Scan for the cell matching the given text and deliver its [X, Y] coordinate at center. 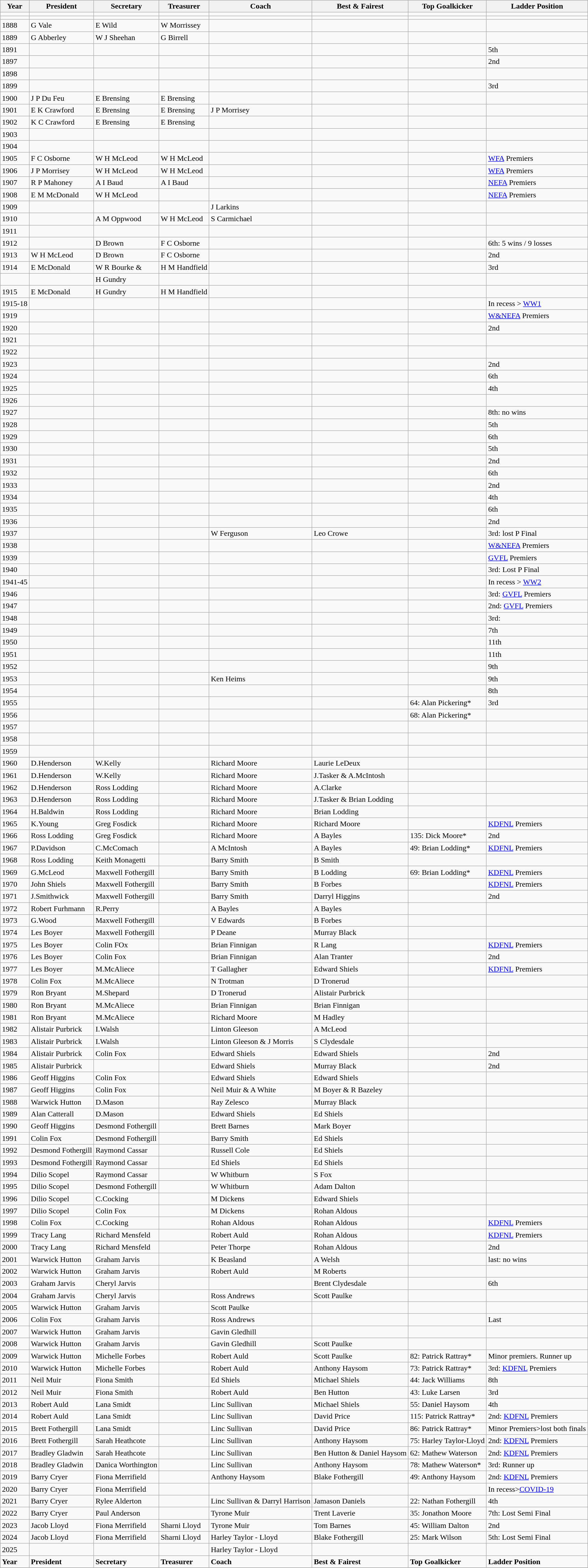
John Shiels [62, 884]
1922 [15, 352]
S Clydesdale [360, 1041]
1940 [15, 570]
1962 [15, 787]
Linton Gleeson & J Morris [260, 1041]
1983 [15, 1041]
1925 [15, 388]
1954 [15, 691]
1928 [15, 425]
69: Brian Lodding* [447, 872]
1980 [15, 1005]
G Vale [62, 25]
In recess > WW2 [537, 582]
7th [537, 630]
M Boyer & R Bazeley [360, 1090]
1921 [15, 340]
1997 [15, 1211]
1946 [15, 594]
1984 [15, 1053]
Paul Anderson [126, 1513]
2013 [15, 1404]
1934 [15, 497]
75: Harley Taylor-Lloyd [447, 1441]
1950 [15, 642]
Alan Tranter [360, 957]
2004 [15, 1296]
K Beasland [260, 1259]
2012 [15, 1392]
1970 [15, 884]
82: Patrick Rattray* [447, 1356]
1926 [15, 400]
Brent Clydesdale [360, 1283]
S Fox [360, 1175]
1910 [15, 219]
E Wild [126, 25]
1935 [15, 509]
1948 [15, 618]
2014 [15, 1416]
49: Anthony Haysom [447, 1477]
Ben Hutton & Daniel Haysom [360, 1453]
135: Dick Moore* [447, 836]
1949 [15, 630]
1927 [15, 412]
G Abberley [62, 37]
1904 [15, 147]
2022 [15, 1513]
A McIntosh [260, 848]
1961 [15, 775]
1999 [15, 1235]
2005 [15, 1308]
1914 [15, 267]
1989 [15, 1114]
1969 [15, 872]
1891 [15, 50]
1992 [15, 1150]
1898 [15, 74]
1937 [15, 534]
1930 [15, 449]
Linton Gleeson [260, 1029]
B Smith [360, 860]
Alan Catterall [62, 1114]
1929 [15, 437]
1889 [15, 37]
Last [537, 1320]
3rd: Lost P Final [537, 570]
E M McDonald [62, 195]
1909 [15, 207]
Ken Heims [260, 678]
Danica Worthington [126, 1465]
Brian Lodding [360, 812]
1941-45 [15, 582]
1974 [15, 933]
1971 [15, 896]
1976 [15, 957]
64: Alan Pickering* [447, 703]
1953 [15, 678]
1908 [15, 195]
1967 [15, 848]
2015 [15, 1428]
2006 [15, 1320]
1919 [15, 316]
1902 [15, 122]
Darryl Higgins [360, 896]
1981 [15, 1017]
1979 [15, 993]
1951 [15, 654]
1955 [15, 703]
V Edwards [260, 921]
G.Wood [62, 921]
1959 [15, 751]
3rd: lost P Final [537, 534]
1975 [15, 945]
1939 [15, 558]
2011 [15, 1380]
Trent Laverie [360, 1513]
6th: 5 wins / 9 losses [537, 243]
A.Clarke [360, 787]
Minor Premiers>lost both finals [537, 1428]
1982 [15, 1029]
1888 [15, 25]
W Morrissey [184, 25]
2021 [15, 1501]
K C Crawford [62, 122]
R.Perry [126, 909]
1993 [15, 1162]
1952 [15, 666]
C.McComach [126, 848]
2nd: GVFL Premiers [537, 606]
GVFL Premiers [537, 558]
35: Jonathon Moore [447, 1513]
2002 [15, 1271]
G Birrell [184, 37]
Rylee Alderton [126, 1501]
Ray Zelesco [260, 1102]
2016 [15, 1441]
P Deane [260, 933]
1915-18 [15, 303]
1906 [15, 171]
2020 [15, 1489]
R Lang [360, 945]
Leo Crowe [360, 534]
7th: Lost Semi Final [537, 1513]
W R Bourke & [126, 267]
1986 [15, 1078]
P.Davidson [62, 848]
45: William Dalton [447, 1525]
44: Jack Williams [447, 1380]
1911 [15, 231]
J Larkins [260, 207]
2025 [15, 1550]
1960 [15, 763]
Jamason Daniels [360, 1501]
T Gallagher [260, 969]
5th: Lost Semi Final [537, 1537]
Brett Barnes [260, 1126]
3rd: [537, 618]
1913 [15, 255]
M Roberts [360, 1271]
1964 [15, 812]
In recess>COVID-19 [537, 1489]
43: Luke Larsen [447, 1392]
1903 [15, 134]
1966 [15, 836]
Russell Cole [260, 1150]
1947 [15, 606]
1963 [15, 800]
2008 [15, 1344]
Linc Sullivan & Darryl Harrison [260, 1501]
M.Shepard [126, 993]
86: Patrick Rattray* [447, 1428]
J.Tasker & A.McIntosh [360, 775]
8th: no wins [537, 412]
A M Oppwood [126, 219]
Robert Furhmann [62, 909]
J P Du Feu [62, 98]
1897 [15, 62]
22: Nathan Fothergill [447, 1501]
1977 [15, 969]
Neil Muir & A White [260, 1090]
S Carmichael [260, 219]
N Trotman [260, 981]
1988 [15, 1102]
1931 [15, 461]
Mark Boyer [360, 1126]
115: Patrick Rattray* [447, 1416]
Peter Thorpe [260, 1247]
1932 [15, 473]
2019 [15, 1477]
1920 [15, 328]
1907 [15, 183]
1985 [15, 1066]
Minor premiers. Runner up [537, 1356]
1973 [15, 921]
2017 [15, 1453]
W Ferguson [260, 534]
2009 [15, 1356]
Laurie LeDeux [360, 763]
1978 [15, 981]
1938 [15, 546]
H.Baldwin [62, 812]
1958 [15, 739]
R P Mahoney [62, 183]
2024 [15, 1537]
2001 [15, 1259]
1990 [15, 1126]
55: Daniel Haysom [447, 1404]
1987 [15, 1090]
1899 [15, 86]
3rd: KDFNL Premiers [537, 1368]
1912 [15, 243]
K.Young [62, 824]
1991 [15, 1138]
In recess > WW1 [537, 303]
1901 [15, 110]
Tom Barnes [360, 1525]
2003 [15, 1283]
1923 [15, 364]
M Hadley [360, 1017]
W J Sheehan [126, 37]
G.McLeod [62, 872]
3rd: Runner up [537, 1465]
2023 [15, 1525]
Adam Dalton [360, 1187]
1915 [15, 291]
1924 [15, 376]
1994 [15, 1175]
E K Crawford [62, 110]
1957 [15, 727]
J.Smithwick [62, 896]
Keith Monagetti [126, 860]
J.Tasker & Brian Lodding [360, 800]
last: no wins [537, 1259]
3rd: GVFL Premiers [537, 594]
1936 [15, 522]
1933 [15, 485]
2010 [15, 1368]
62: Mathew Waterson [447, 1453]
1965 [15, 824]
1998 [15, 1223]
78: Mathew Waterson* [447, 1465]
2000 [15, 1247]
1996 [15, 1199]
73: Patrick Rattray* [447, 1368]
Ben Hutton [360, 1392]
Colin FOx [126, 945]
1956 [15, 715]
49: Brian Lodding* [447, 848]
2007 [15, 1332]
B Lodding [360, 872]
1900 [15, 98]
25: Mark Wilson [447, 1537]
A Welsh [360, 1259]
1995 [15, 1187]
1905 [15, 159]
68: Alan Pickering* [447, 715]
A McLeod [360, 1029]
2018 [15, 1465]
1968 [15, 860]
1972 [15, 909]
